Identify which cell holds the provided text, then report its (X, Y) central coordinate. 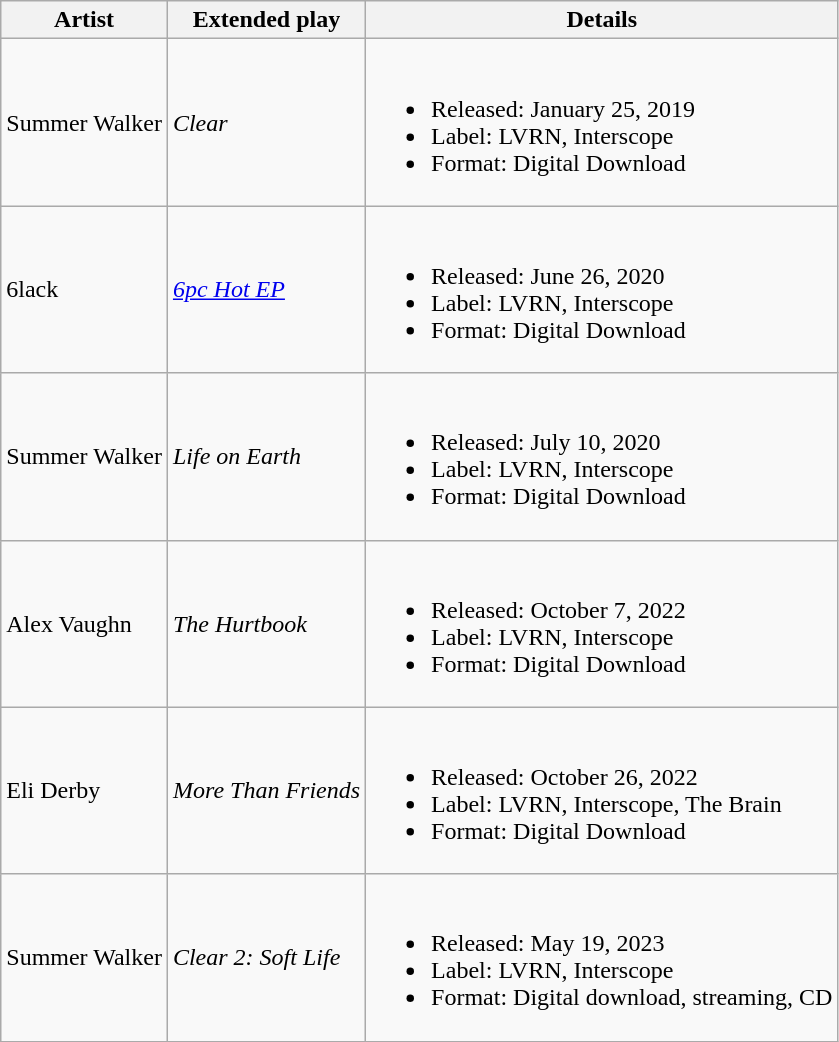
Clear (266, 122)
More Than Friends (266, 790)
Released: June 26, 2020Label: LVRN, InterscopeFormat: Digital Download (602, 290)
Released: October 26, 2022Label: LVRN, Interscope, The BrainFormat: Digital Download (602, 790)
Released: July 10, 2020Label: LVRN, InterscopeFormat: Digital Download (602, 456)
Extended play (266, 20)
Details (602, 20)
Released: October 7, 2022Label: LVRN, InterscopeFormat: Digital Download (602, 624)
Released: May 19, 2023Label: LVRN, InterscopeFormat: Digital download, streaming, CD (602, 958)
Eli Derby (84, 790)
6lack (84, 290)
6pc Hot EP (266, 290)
Life on Earth (266, 456)
Alex Vaughn (84, 624)
Released: January 25, 2019Label: LVRN, InterscopeFormat: Digital Download (602, 122)
The Hurtbook (266, 624)
Clear 2: Soft Life (266, 958)
Artist (84, 20)
